Scan for the cell matching the given text and deliver its (X, Y) coordinate at center. 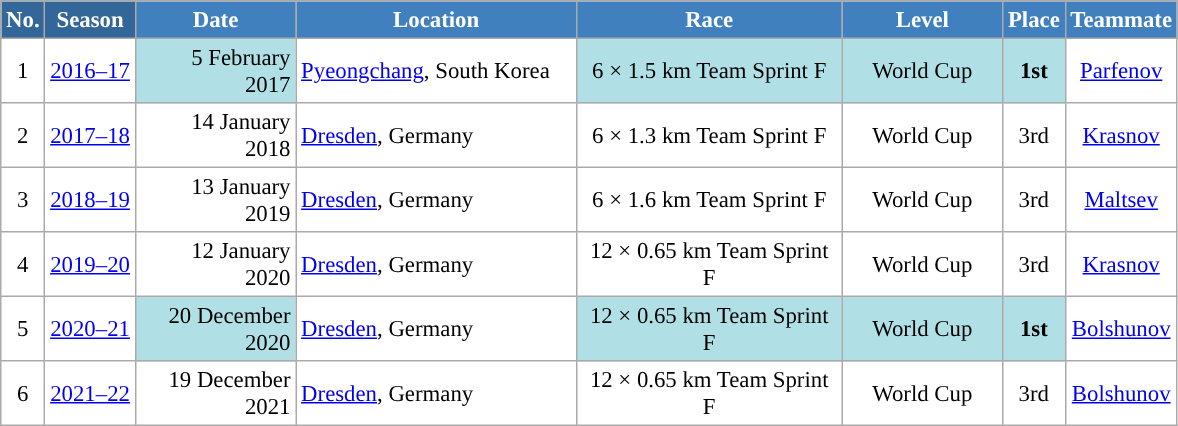
13 January 2019 (216, 200)
20 December 2020 (216, 330)
3 (23, 200)
6 × 1.6 km Team Sprint F (709, 200)
Parfenov (1121, 72)
2020–21 (90, 330)
Location (436, 20)
2018–19 (90, 200)
12 January 2020 (216, 264)
2 (23, 136)
2019–20 (90, 264)
6 × 1.5 km Team Sprint F (709, 72)
5 (23, 330)
Teammate (1121, 20)
4 (23, 264)
No. (23, 20)
2016–17 (90, 72)
Maltsev (1121, 200)
2017–18 (90, 136)
1 (23, 72)
6 × 1.3 km Team Sprint F (709, 136)
Race (709, 20)
14 January 2018 (216, 136)
5 February 2017 (216, 72)
Bolshunov (1121, 330)
Season (90, 20)
Place (1034, 20)
Pyeongchang, South Korea (436, 72)
Level (922, 20)
Date (216, 20)
